Detect which cell encompasses the target text, then output its (X, Y) center coordinate. 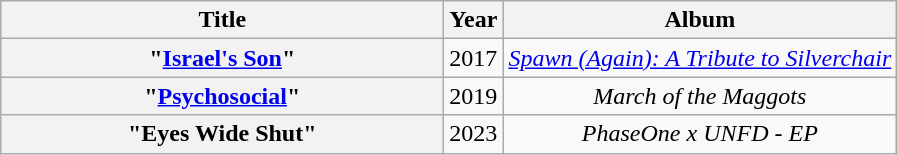
PhaseOne x UNFD - EP (700, 134)
Spawn (Again): A Tribute to Silverchair (700, 58)
2019 (474, 96)
"Israel's Son" (222, 58)
Title (222, 20)
"Psychosocial" (222, 96)
Year (474, 20)
March of the Maggots (700, 96)
Album (700, 20)
2023 (474, 134)
2017 (474, 58)
"Eyes Wide Shut" (222, 134)
